Find where the given text appears and provide that cell's center as (x, y) coordinate. 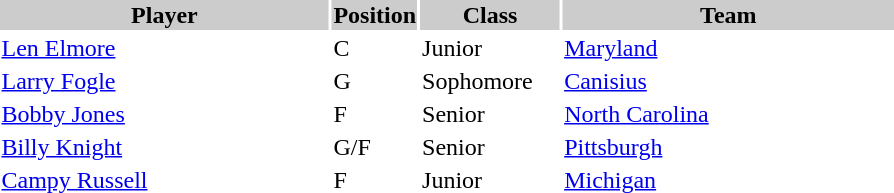
Len Elmore (164, 48)
Bobby Jones (164, 114)
Player (164, 15)
Position (375, 15)
F (375, 114)
Pittsburgh (728, 147)
Team (728, 15)
Class (490, 15)
G (375, 81)
Larry Fogle (164, 81)
G/F (375, 147)
Billy Knight (164, 147)
North Carolina (728, 114)
Maryland (728, 48)
Canisius (728, 81)
Junior (490, 48)
C (375, 48)
Sophomore (490, 81)
